Pinpoint the cell where the given text exists, returning its [x, y] midpoint coordinate. 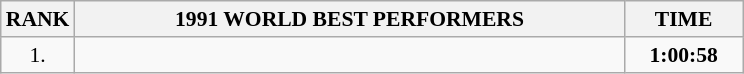
1991 WORLD BEST PERFORMERS [349, 19]
1. [38, 55]
RANK [38, 19]
TIME [684, 19]
1:00:58 [684, 55]
